Search for the cell housing the specified text and yield its (x, y) center coordinate. 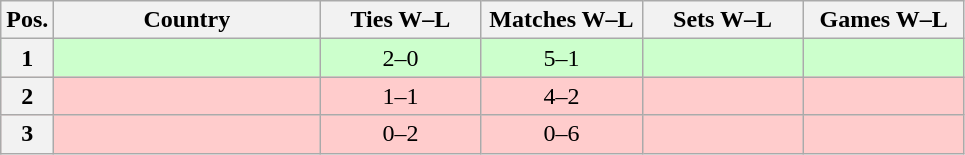
4–2 (562, 96)
5–1 (562, 58)
2–0 (400, 58)
Country (187, 20)
Sets W–L (722, 20)
0–2 (400, 134)
1 (28, 58)
2 (28, 96)
Ties W–L (400, 20)
1–1 (400, 96)
Matches W–L (562, 20)
0–6 (562, 134)
Games W–L (884, 20)
Pos. (28, 20)
3 (28, 134)
